Pinpoint the cell where the given text exists, returning its (x, y) midpoint coordinate. 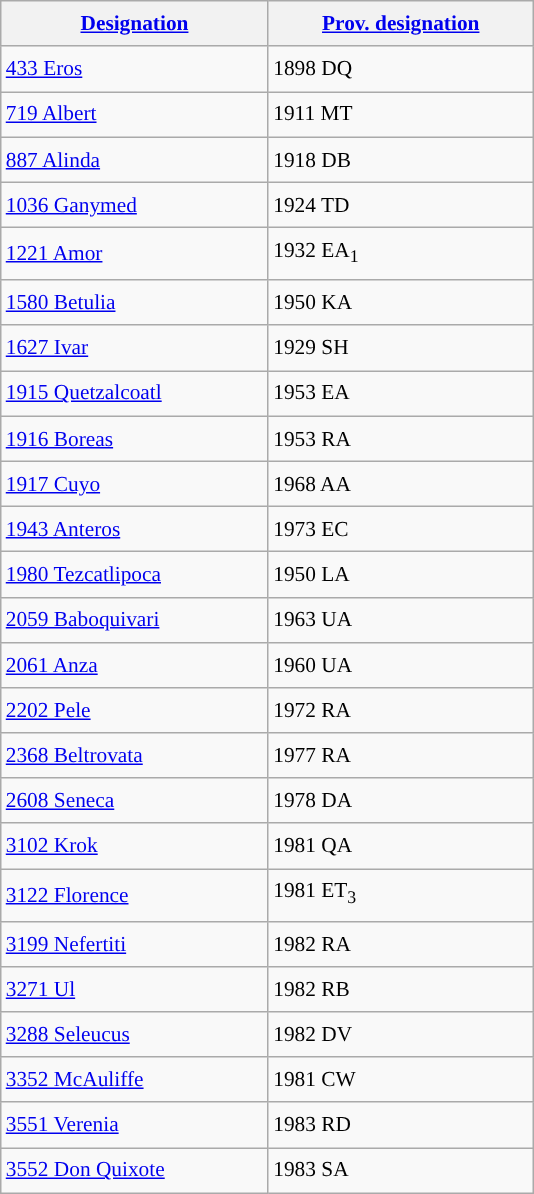
3271 Ul (134, 990)
1917 Cuyo (134, 484)
1953 EA (400, 394)
433 Eros (134, 68)
1973 EC (400, 528)
1953 RA (400, 438)
1627 Ivar (134, 348)
1932 EA1 (400, 254)
3199 Nefertiti (134, 944)
1978 DA (400, 800)
1981 CW (400, 1080)
1972 RA (400, 710)
1898 DQ (400, 68)
1983 SA (400, 1170)
3552 Don Quixote (134, 1170)
1960 UA (400, 664)
1580 Betulia (134, 302)
2608 Seneca (134, 800)
1982 DV (400, 1034)
Designation (134, 24)
1963 UA (400, 620)
1950 KA (400, 302)
1916 Boreas (134, 438)
3288 Seleucus (134, 1034)
3122 Florence (134, 896)
Prov. designation (400, 24)
1924 TD (400, 204)
1968 AA (400, 484)
3352 McAuliffe (134, 1080)
1982 RB (400, 990)
1983 RD (400, 1124)
1980 Tezcatlipoca (134, 574)
2202 Pele (134, 710)
1911 MT (400, 114)
1977 RA (400, 756)
1918 DB (400, 160)
2061 Anza (134, 664)
887 Alinda (134, 160)
1981 ET3 (400, 896)
1929 SH (400, 348)
1036 Ganymed (134, 204)
1950 LA (400, 574)
1981 QA (400, 846)
2368 Beltrovata (134, 756)
1943 Anteros (134, 528)
1982 RA (400, 944)
3102 Krok (134, 846)
719 Albert (134, 114)
2059 Baboquivari (134, 620)
1221 Amor (134, 254)
1915 Quetzalcoatl (134, 394)
3551 Verenia (134, 1124)
